Output the (x, y) coordinate of the center of the cell containing the given text.  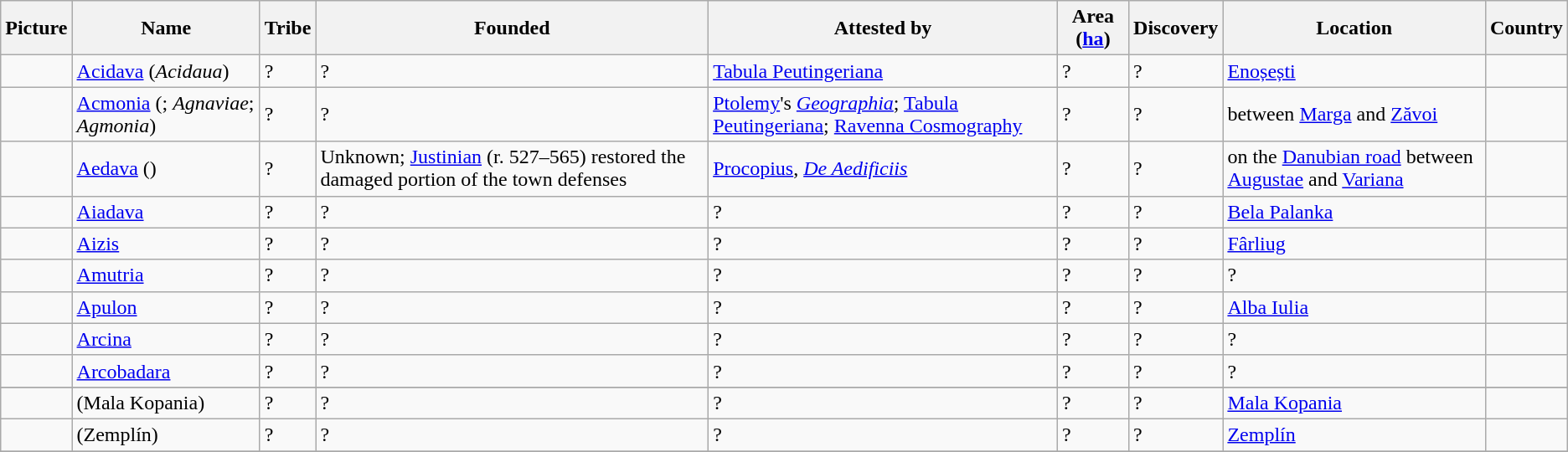
Zemplín (1354, 434)
Enoșești (1354, 71)
Name (166, 28)
Tribe (288, 28)
Procopius, De Aedificiis (883, 169)
Fârliug (1354, 244)
Unknown; Justinian (r. 527–565) restored the damaged portion of the town defenses (513, 169)
Founded (513, 28)
Aedava () (166, 169)
Apulon (166, 307)
Bela Palanka (1354, 212)
Discovery (1176, 28)
Acidava (Acidaua) (166, 71)
on the Danubian road between Augustae and Variana (1354, 169)
(Mala Kopania) (166, 403)
Aizis (166, 244)
between Marga and Zăvoi (1354, 114)
Acmonia (; Agnaviae; Agmonia) (166, 114)
Alba Iulia (1354, 307)
Ptolemy's Geographia; Tabula Peutingeriana; Ravenna Cosmography (883, 114)
Picture (37, 28)
Arcobadara (166, 371)
Country (1526, 28)
(Zemplín) (166, 434)
Attested by (883, 28)
Aiadava (166, 212)
Tabula Peutingeriana (883, 71)
Location (1354, 28)
Mala Kopania (1354, 403)
Area (ha) (1092, 28)
Arcina (166, 339)
Amutria (166, 275)
